Search for the cell housing the specified text and yield its (X, Y) center coordinate. 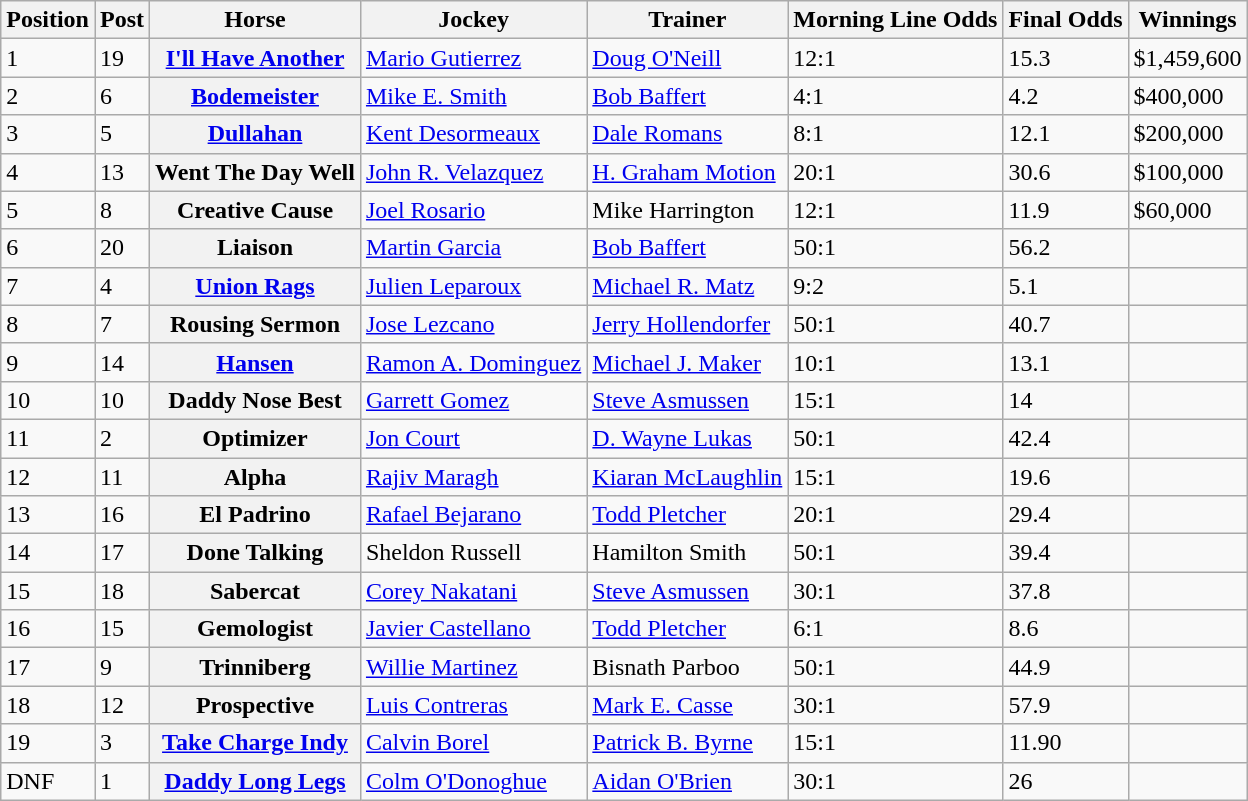
Jockey (473, 20)
Dale Romans (688, 134)
12.1 (1066, 134)
9:2 (896, 286)
Horse (256, 20)
Position (48, 20)
Bodemeister (256, 96)
Corey Nakatani (473, 591)
26 (1066, 781)
Optimizer (256, 438)
Jose Lezcano (473, 324)
Done Talking (256, 553)
Hansen (256, 362)
DNF (48, 781)
Kiaran McLaughlin (688, 477)
Doug O'Neill (688, 58)
H. Graham Motion (688, 172)
Martin Garcia (473, 248)
56.2 (1066, 248)
Joel Rosario (473, 210)
Liaison (256, 248)
Willie Martinez (473, 667)
11.90 (1066, 743)
Winnings (1188, 20)
37.8 (1066, 591)
Creative Cause (256, 210)
57.9 (1066, 705)
Trainer (688, 20)
John R. Velazquez (473, 172)
El Padrino (256, 515)
Sabercat (256, 591)
8:1 (896, 134)
11.9 (1066, 210)
Michael R. Matz (688, 286)
29.4 (1066, 515)
$60,000 (1188, 210)
Morning Line Odds (896, 20)
Final Odds (1066, 20)
Jon Court (473, 438)
Daddy Nose Best (256, 400)
15.3 (1066, 58)
I'll Have Another (256, 58)
6:1 (896, 629)
Union Rags (256, 286)
Aidan O'Brien (688, 781)
Ramon A. Dominguez (473, 362)
4:1 (896, 96)
Daddy Long Legs (256, 781)
20 (122, 248)
Post (122, 20)
$1,459,600 (1188, 58)
Luis Contreras (473, 705)
Sheldon Russell (473, 553)
5.1 (1066, 286)
Went The Day Well (256, 172)
19.6 (1066, 477)
39.4 (1066, 553)
Hamilton Smith (688, 553)
40.7 (1066, 324)
Bisnath Parboo (688, 667)
Mario Gutierrez (473, 58)
Julien Leparoux (473, 286)
$400,000 (1188, 96)
Prospective (256, 705)
Trinniberg (256, 667)
30.6 (1066, 172)
Gemologist (256, 629)
4.2 (1066, 96)
44.9 (1066, 667)
Rafael Bejarano (473, 515)
Mike Harrington (688, 210)
Kent Desormeaux (473, 134)
$100,000 (1188, 172)
Rajiv Maragh (473, 477)
$200,000 (1188, 134)
Take Charge Indy (256, 743)
Patrick B. Byrne (688, 743)
13.1 (1066, 362)
10:1 (896, 362)
Michael J. Maker (688, 362)
8.6 (1066, 629)
Colm O'Donoghue (473, 781)
Mark E. Casse (688, 705)
Calvin Borel (473, 743)
D. Wayne Lukas (688, 438)
Mike E. Smith (473, 96)
Jerry Hollendorfer (688, 324)
Javier Castellano (473, 629)
Alpha (256, 477)
Dullahan (256, 134)
42.4 (1066, 438)
Rousing Sermon (256, 324)
Garrett Gomez (473, 400)
